From the cell containing the given text, extract its center point as [x, y] coordinate. 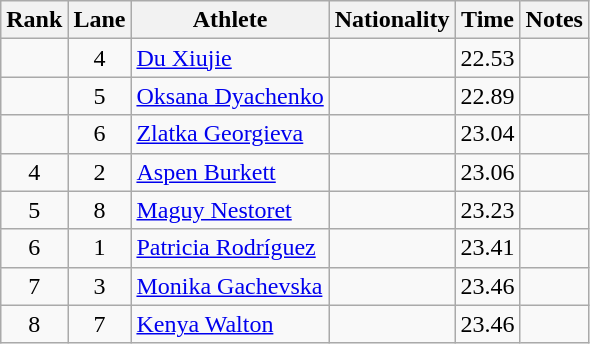
22.53 [488, 58]
23.06 [488, 172]
Nationality [392, 20]
Patricia Rodríguez [230, 248]
Du Xiujie [230, 58]
23.04 [488, 134]
23.41 [488, 248]
Lane [100, 20]
1 [100, 248]
Time [488, 20]
22.89 [488, 96]
Kenya Walton [230, 324]
Maguy Nestoret [230, 210]
Oksana Dyachenko [230, 96]
2 [100, 172]
Notes [554, 20]
Monika Gachevska [230, 286]
Zlatka Georgieva [230, 134]
23.23 [488, 210]
3 [100, 286]
Aspen Burkett [230, 172]
Athlete [230, 20]
Rank [34, 20]
